For the text-containing cell, return its midpoint in [X, Y] coordinate format. 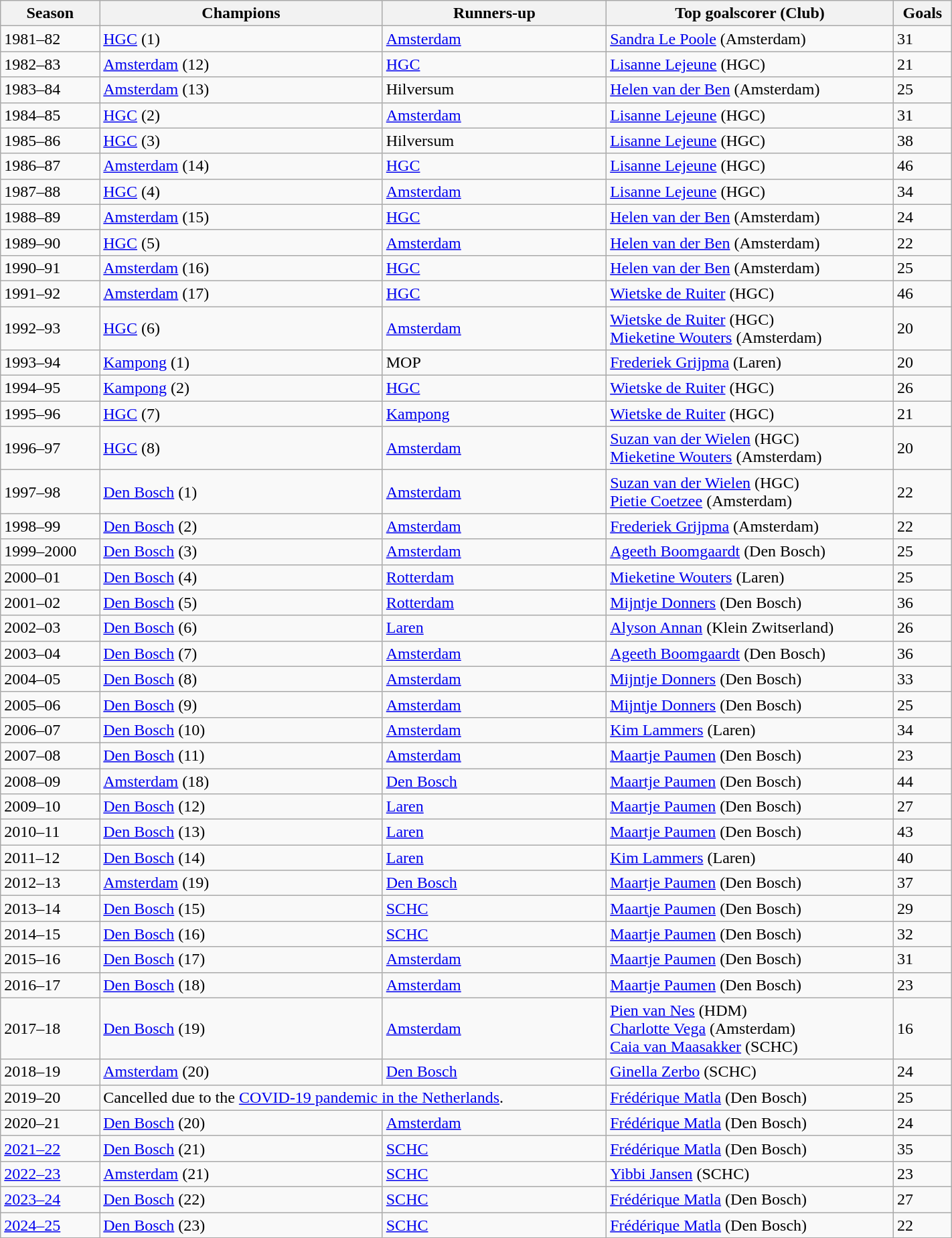
Den Bosch (15) [241, 909]
HGC (1) [241, 39]
2008–09 [50, 781]
1991–92 [50, 293]
Wietske de Ruiter (HGC) Mieketine Wouters (Amsterdam) [750, 328]
35 [923, 1148]
2019–20 [50, 1097]
Kampong (1) [241, 363]
Top goalscorer (Club) [750, 13]
Den Bosch (3) [241, 552]
1990–91 [50, 268]
2022–23 [50, 1174]
2011–12 [50, 858]
Mieketine Wouters (Laren) [750, 577]
Den Bosch (17) [241, 959]
2021–22 [50, 1148]
Amsterdam (15) [241, 217]
Den Bosch (10) [241, 730]
HGC (6) [241, 328]
Amsterdam (14) [241, 166]
Den Bosch (12) [241, 807]
43 [923, 832]
2024–25 [50, 1225]
HGC (4) [241, 191]
Den Bosch (14) [241, 858]
Den Bosch (9) [241, 704]
Kampong [494, 414]
1987–88 [50, 191]
Den Bosch (18) [241, 985]
Den Bosch (20) [241, 1123]
Den Bosch (16) [241, 934]
Den Bosch (7) [241, 653]
Amsterdam (12) [241, 64]
2014–15 [50, 934]
Champions [241, 13]
Sandra Le Poole (Amsterdam) [750, 39]
Season [50, 13]
1993–94 [50, 363]
Den Bosch (8) [241, 679]
1994–95 [50, 388]
1985–86 [50, 141]
2006–07 [50, 730]
Den Bosch (21) [241, 1148]
1989–90 [50, 242]
1982–83 [50, 64]
Den Bosch (11) [241, 755]
Cancelled due to the COVID-19 pandemic in the Netherlands. [353, 1097]
Amsterdam (13) [241, 90]
1984–85 [50, 115]
Pien van Nes (HDM) Charlotte Vega (Amsterdam) Caia van Maasakker (SCHC) [750, 1028]
1997–98 [50, 491]
Suzan van der Wielen (HGC) Mieketine Wouters (Amsterdam) [750, 449]
Ginella Zerbo (SCHC) [750, 1072]
2016–17 [50, 985]
Yibbi Jansen (SCHC) [750, 1174]
32 [923, 934]
Amsterdam (16) [241, 268]
2010–11 [50, 832]
Alyson Annan (Klein Zwitserland) [750, 628]
MOP [494, 363]
Den Bosch (2) [241, 526]
1983–84 [50, 90]
HGC (8) [241, 449]
2004–05 [50, 679]
Goals [923, 13]
1998–99 [50, 526]
37 [923, 883]
Den Bosch (19) [241, 1028]
Amsterdam (20) [241, 1072]
Den Bosch (22) [241, 1199]
1992–93 [50, 328]
HGC (7) [241, 414]
Frederiek Grijpma (Laren) [750, 363]
Den Bosch (23) [241, 1225]
1981–82 [50, 39]
1988–89 [50, 217]
HGC (5) [241, 242]
2000–01 [50, 577]
1999–2000 [50, 552]
1996–97 [50, 449]
2002–03 [50, 628]
2023–24 [50, 1199]
2020–21 [50, 1123]
2009–10 [50, 807]
2013–14 [50, 909]
Den Bosch (4) [241, 577]
40 [923, 858]
2015–16 [50, 959]
29 [923, 909]
2018–19 [50, 1072]
16 [923, 1028]
Amsterdam (21) [241, 1174]
2001–02 [50, 603]
1986–87 [50, 166]
HGC (2) [241, 115]
Den Bosch (6) [241, 628]
Suzan van der Wielen (HGC) Pietie Coetzee (Amsterdam) [750, 491]
2012–13 [50, 883]
HGC (3) [241, 141]
Amsterdam (18) [241, 781]
Kampong (2) [241, 388]
2017–18 [50, 1028]
2005–06 [50, 704]
Frederiek Grijpma (Amsterdam) [750, 526]
1995–96 [50, 414]
44 [923, 781]
Amsterdam (19) [241, 883]
Amsterdam (17) [241, 293]
2003–04 [50, 653]
Den Bosch (1) [241, 491]
33 [923, 679]
Den Bosch (13) [241, 832]
38 [923, 141]
2007–08 [50, 755]
Runners-up [494, 13]
Den Bosch (5) [241, 603]
